Identify which cell holds the provided text, then report its [X, Y] central coordinate. 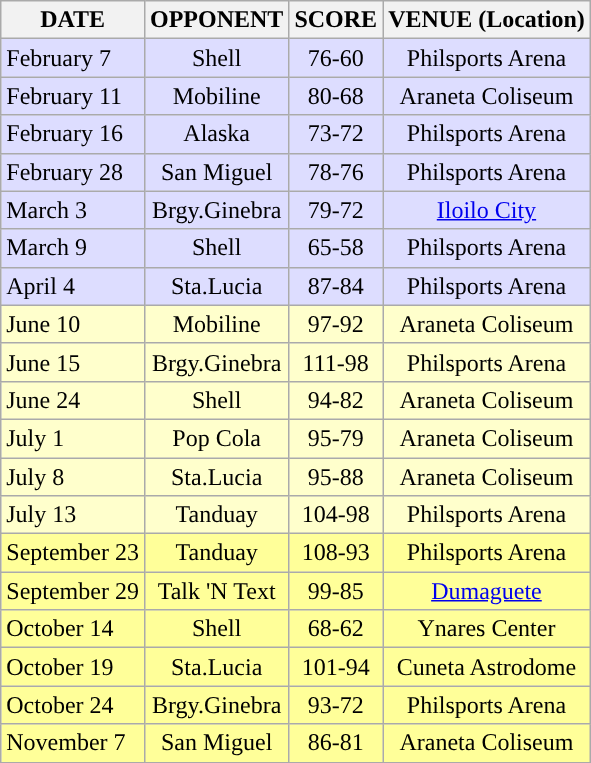
95-79 [336, 438]
65-58 [336, 248]
October 19 [73, 667]
February 7 [73, 58]
Iloilo City [487, 210]
76-60 [336, 58]
95-88 [336, 477]
79-72 [336, 210]
99-85 [336, 591]
June 24 [73, 400]
SCORE [336, 20]
September 23 [73, 553]
February 16 [73, 134]
68-62 [336, 629]
June 10 [73, 324]
November 7 [73, 743]
Cuneta Astrodome [487, 667]
OPPONENT [216, 20]
101-94 [336, 667]
July 8 [73, 477]
104-98 [336, 515]
July 13 [73, 515]
80-68 [336, 96]
February 11 [73, 96]
September 29 [73, 591]
73-72 [336, 134]
Dumaguete [487, 591]
111-98 [336, 362]
April 4 [73, 286]
93-72 [336, 705]
VENUE (Location) [487, 20]
October 14 [73, 629]
Ynares Center [487, 629]
Pop Cola [216, 438]
97-92 [336, 324]
Alaska [216, 134]
87-84 [336, 286]
78-76 [336, 172]
94-82 [336, 400]
June 15 [73, 362]
July 1 [73, 438]
October 24 [73, 705]
DATE [73, 20]
March 9 [73, 248]
108-93 [336, 553]
February 28 [73, 172]
Talk 'N Text [216, 591]
86-81 [336, 743]
March 3 [73, 210]
